For the text-containing cell, return its midpoint in (X, Y) coordinate format. 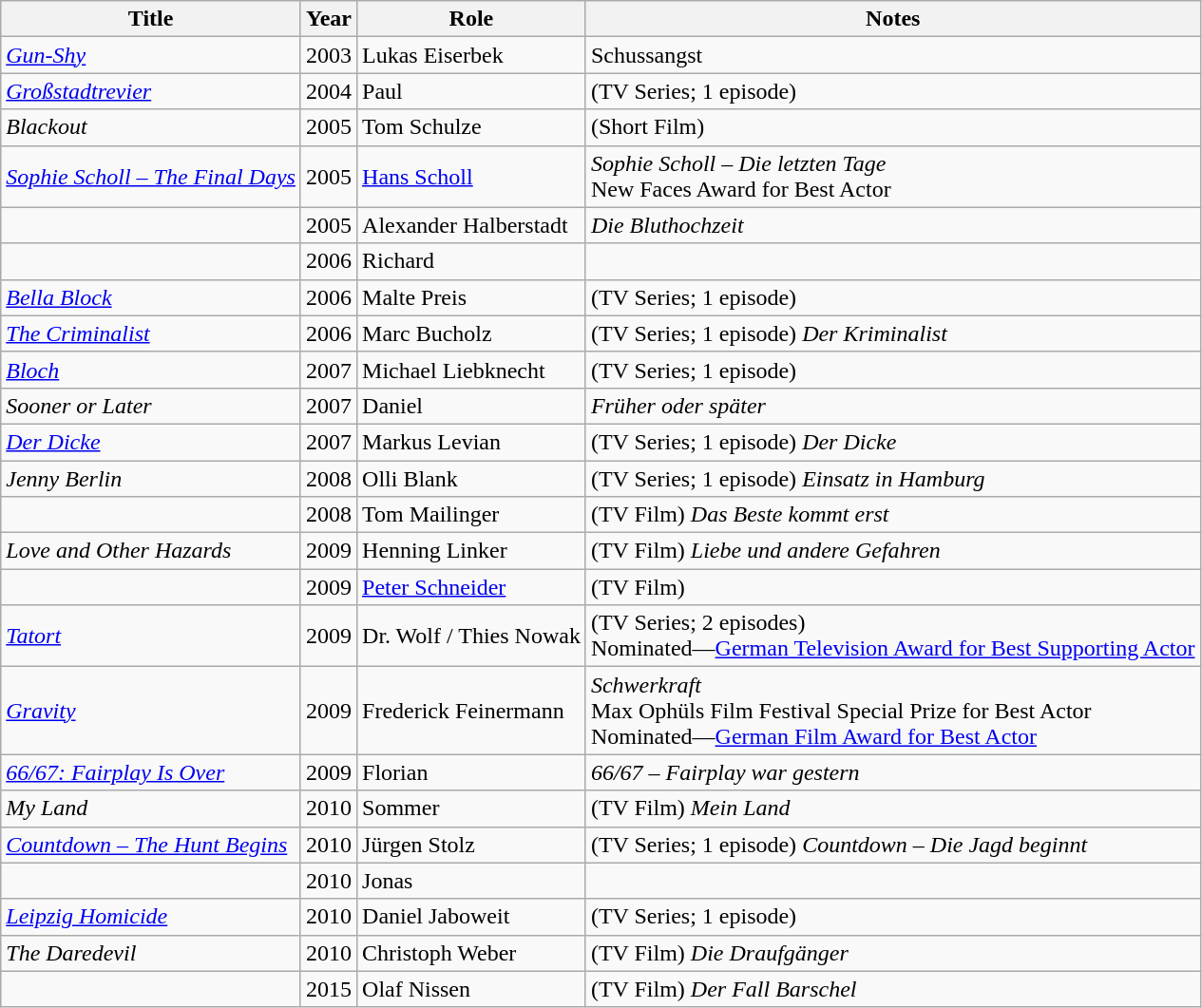
(TV Series; 1 episode) Countdown – Die Jagd beginnt (893, 845)
Malte Preis (471, 297)
Der Dicke (151, 442)
Peter Schneider (471, 587)
Christoph Weber (471, 953)
Tom Mailinger (471, 515)
Großstadtrevier (151, 91)
(TV Series; 1 episode) Der Dicke (893, 442)
Title (151, 19)
Bella Block (151, 297)
The Daredevil (151, 953)
(TV Film) Liebe und andere Gefahren (893, 551)
Henning Linker (471, 551)
Lukas Eiserbek (471, 55)
Gravity (151, 711)
66/67 – Fairplay war gestern (893, 772)
Gun-Shy (151, 55)
Die Bluthochzeit (893, 225)
Paul (471, 91)
Love and Other Hazards (151, 551)
(TV Film) (893, 587)
(TV Series; 2 episodes) Nominated—German Television Award for Best Supporting Actor (893, 637)
Michael Liebknecht (471, 370)
(TV Film) Die Draufgänger (893, 953)
Sophie Scholl – The Final Days (151, 177)
66/67: Fairplay Is Over (151, 772)
Marc Bucholz (471, 333)
Tatort (151, 637)
Jonas (471, 881)
2003 (329, 55)
Früher oder später (893, 406)
Sooner or Later (151, 406)
Notes (893, 19)
Bloch (151, 370)
(TV Film) Das Beste kommt erst (893, 515)
Frederick Feinermann (471, 711)
Leipzig Homicide (151, 917)
(TV Series; 1 episode) Einsatz in Hamburg (893, 478)
Jürgen Stolz (471, 845)
Dr. Wolf / Thies Nowak (471, 637)
(TV Film) Mein Land (893, 808)
Olli Blank (471, 478)
Countdown – The Hunt Begins (151, 845)
Hans Scholl (471, 177)
2015 (329, 989)
Alexander Halberstadt (471, 225)
Blackout (151, 127)
Markus Levian (471, 442)
Schwerkraft Max Ophüls Film Festival Special Prize for Best Actor Nominated—German Film Award for Best Actor (893, 711)
Richard (471, 261)
(TV Series; 1 episode) Der Kriminalist (893, 333)
Schussangst (893, 55)
2004 (329, 91)
Role (471, 19)
Florian (471, 772)
The Criminalist (151, 333)
Olaf Nissen (471, 989)
Sophie Scholl – Die letzten Tage New Faces Award for Best Actor (893, 177)
Daniel (471, 406)
(TV Film) Der Fall Barschel (893, 989)
Sommer (471, 808)
Daniel Jaboweit (471, 917)
Tom Schulze (471, 127)
(Short Film) (893, 127)
My Land (151, 808)
Year (329, 19)
Jenny Berlin (151, 478)
